Search for the cell housing the specified text and yield its [x, y] center coordinate. 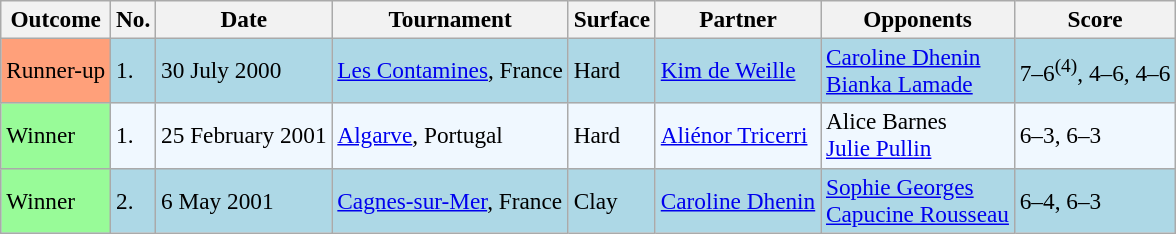
6 May 2001 [244, 200]
2. [134, 200]
Date [244, 19]
30 July 2000 [244, 70]
6–4, 6–3 [1094, 200]
7–6(4), 4–6, 4–6 [1094, 70]
Score [1094, 19]
Les Contamines, France [450, 70]
Surface [612, 19]
Kim de Weille [738, 70]
Outcome [56, 19]
Cagnes-sur-Mer, France [450, 200]
Partner [738, 19]
Runner-up [56, 70]
Aliénor Tricerri [738, 136]
Tournament [450, 19]
25 February 2001 [244, 136]
No. [134, 19]
Algarve, Portugal [450, 136]
Caroline Dhenin Bianka Lamade [918, 70]
6–3, 6–3 [1094, 136]
Caroline Dhenin [738, 200]
Opponents [918, 19]
Alice Barnes Julie Pullin [918, 136]
Sophie Georges Capucine Rousseau [918, 200]
Clay [612, 200]
